Pinpoint the cell where the given text exists, returning its [x, y] midpoint coordinate. 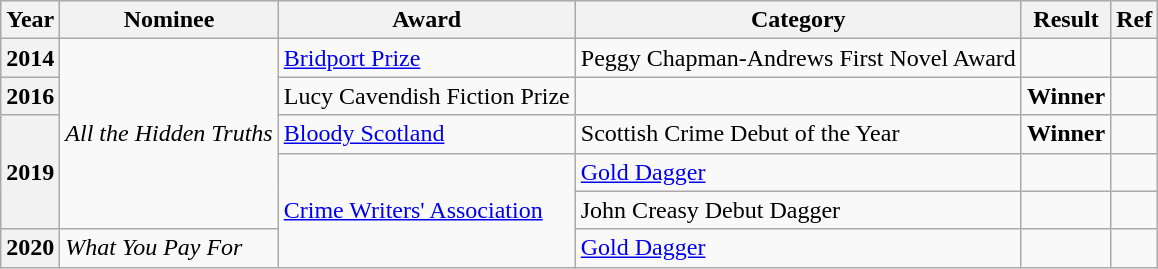
All the Hidden Truths [169, 134]
Year [30, 20]
Peggy Chapman-Andrews First Novel Award [798, 58]
2016 [30, 96]
Lucy Cavendish Fiction Prize [426, 96]
2014 [30, 58]
Category [798, 20]
Crime Writers' Association [426, 210]
Scottish Crime Debut of the Year [798, 134]
2020 [30, 248]
Result [1066, 20]
What You Pay For [169, 248]
Award [426, 20]
Bridport Prize [426, 58]
2019 [30, 172]
John Creasy Debut Dagger [798, 210]
Bloody Scotland [426, 134]
Nominee [169, 20]
Ref [1134, 20]
